Provide the [X, Y] coordinate of the cell's center where the given text is located.  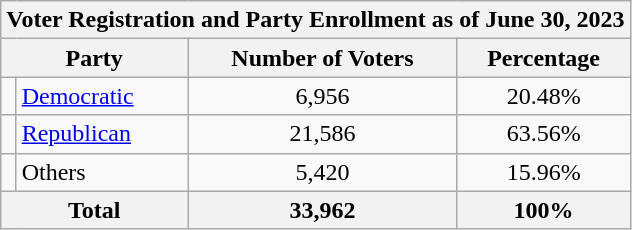
Number of Voters [323, 58]
33,962 [323, 210]
6,956 [323, 96]
Voter Registration and Party Enrollment as of June 30, 2023 [316, 20]
Others [102, 172]
20.48% [544, 96]
Party [94, 58]
15.96% [544, 172]
Percentage [544, 58]
Democratic [102, 96]
Republican [102, 134]
Total [94, 210]
21,586 [323, 134]
100% [544, 210]
63.56% [544, 134]
5,420 [323, 172]
